Search for the cell housing the specified text and yield its (X, Y) center coordinate. 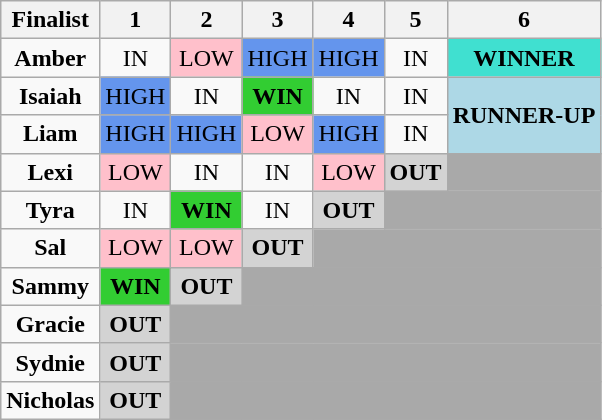
6 (524, 20)
Nicholas (50, 400)
5 (416, 20)
WINNER (524, 58)
Isaiah (50, 96)
Sal (50, 248)
3 (278, 20)
2 (206, 20)
Tyra (50, 210)
Sammy (50, 286)
Amber (50, 58)
RUNNER-UP (524, 115)
1 (136, 20)
4 (348, 20)
Gracie (50, 324)
Finalist (50, 20)
Sydnie (50, 362)
Lexi (50, 172)
Liam (50, 134)
